From the cell containing the given text, extract its center point as (X, Y) coordinate. 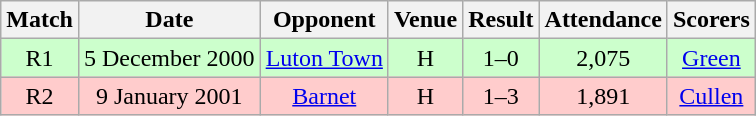
5 December 2000 (169, 58)
Luton Town (324, 58)
1,891 (603, 96)
Match (40, 20)
Green (711, 58)
R2 (40, 96)
Attendance (603, 20)
9 January 2001 (169, 96)
1–0 (501, 58)
Date (169, 20)
Result (501, 20)
Venue (425, 20)
Barnet (324, 96)
Cullen (711, 96)
1–3 (501, 96)
Scorers (711, 20)
2,075 (603, 58)
R1 (40, 58)
Opponent (324, 20)
